Locate the cell with the specified text and output its (x, y) center coordinate. 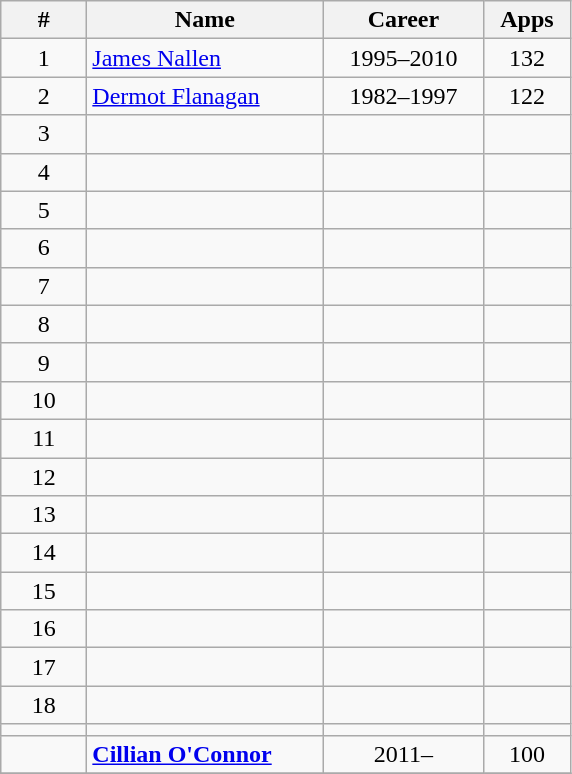
Dermot Flanagan (205, 96)
# (44, 20)
1982–1997 (404, 96)
4 (44, 172)
11 (44, 438)
2 (44, 96)
17 (44, 667)
Name (205, 20)
18 (44, 705)
15 (44, 591)
6 (44, 248)
Career (404, 20)
13 (44, 515)
James Nallen (205, 58)
5 (44, 210)
9 (44, 362)
16 (44, 629)
3 (44, 134)
100 (527, 754)
1995–2010 (404, 58)
132 (527, 58)
Apps (527, 20)
Cillian O'Connor (205, 754)
1 (44, 58)
14 (44, 553)
12 (44, 477)
8 (44, 324)
7 (44, 286)
122 (527, 96)
10 (44, 400)
2011– (404, 754)
